Return the [X, Y] coordinate for the center point of the cell that contains the specified text.  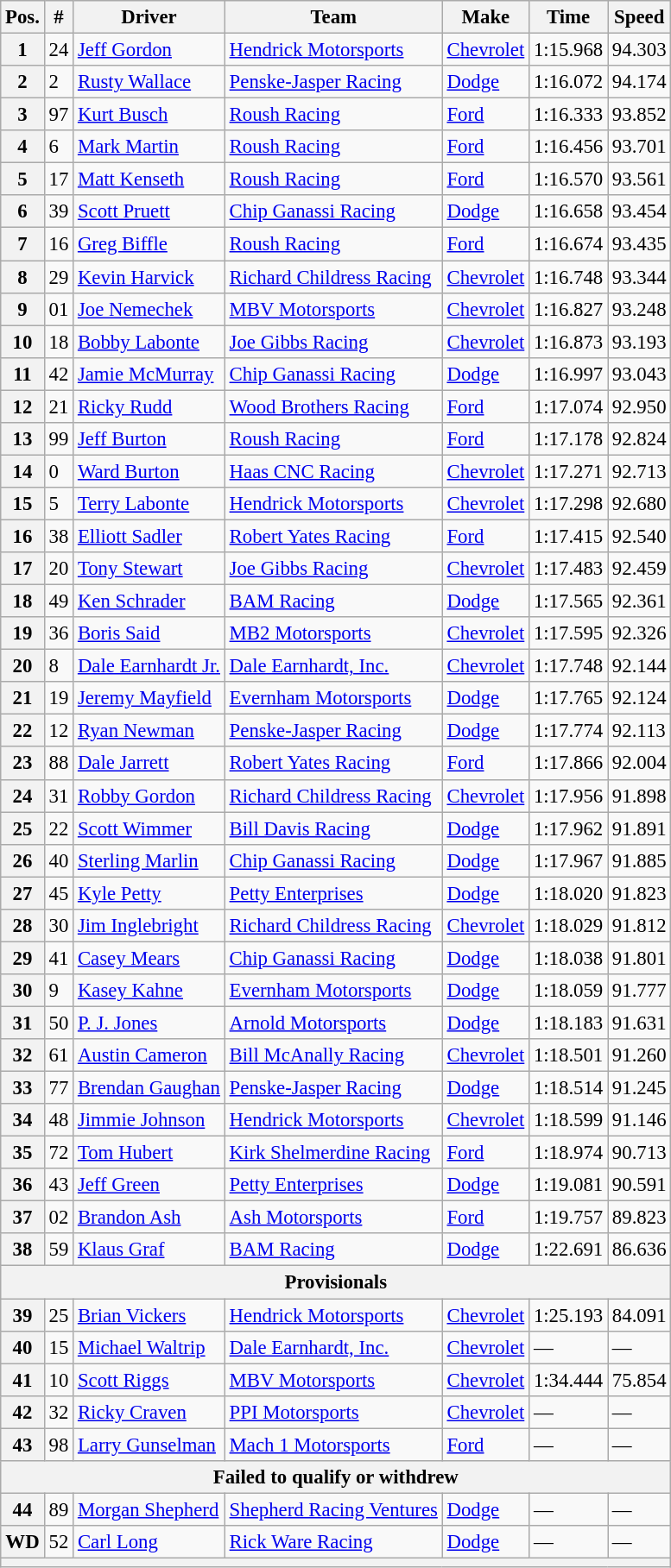
93.193 [639, 342]
Kirk Shelmerdine Racing [333, 1153]
91.631 [639, 1023]
59 [59, 1250]
Haas CNC Racing [333, 471]
91.823 [639, 893]
Bill Davis Racing [333, 828]
92.824 [639, 439]
92.459 [639, 569]
1:17.866 [568, 764]
Rick Ware Racing [333, 1542]
94.303 [639, 50]
Provisionals [336, 1282]
Jim Inglebright [149, 926]
Jeff Gordon [149, 50]
Greg Biffle [149, 244]
Kurt Busch [149, 115]
93.561 [639, 179]
Ricky Craven [149, 1412]
84.091 [639, 1315]
75.854 [639, 1380]
1:16.658 [568, 211]
1:18.038 [568, 958]
93.435 [639, 244]
26 [22, 860]
01 [59, 309]
90.713 [639, 1153]
91.891 [639, 828]
1:18.059 [568, 991]
1:17.298 [568, 504]
72 [59, 1153]
Carl Long [149, 1542]
Morgan Shepherd [149, 1509]
92.326 [639, 633]
52 [59, 1542]
28 [22, 926]
91.146 [639, 1120]
1:16.674 [568, 244]
1:17.483 [568, 569]
45 [59, 893]
1:18.514 [568, 1088]
61 [59, 1055]
1:25.193 [568, 1315]
13 [22, 439]
93.852 [639, 115]
92.361 [639, 601]
1:17.074 [568, 406]
1:18.020 [568, 893]
77 [59, 1088]
1:17.271 [568, 471]
PPI Motorsports [333, 1412]
Jeff Green [149, 1185]
Kasey Kahne [149, 991]
Brian Vickers [149, 1315]
97 [59, 115]
Jamie McMurray [149, 374]
WD [22, 1542]
91.245 [639, 1088]
Terry Labonte [149, 504]
Kevin Harvick [149, 277]
1:18.501 [568, 1055]
91.777 [639, 991]
89.823 [639, 1218]
Jeremy Mayfield [149, 698]
91.898 [639, 796]
88 [59, 764]
MB2 Motorsports [333, 633]
1:17.415 [568, 536]
02 [59, 1218]
1:17.962 [568, 828]
93.248 [639, 309]
37 [22, 1218]
1:16.873 [568, 342]
Scott Pruett [149, 211]
Sterling Marlin [149, 860]
1:17.565 [568, 601]
1:18.974 [568, 1153]
92.144 [639, 666]
Make [485, 17]
92.113 [639, 731]
93.344 [639, 277]
Larry Gunselman [149, 1445]
Jeff Burton [149, 439]
1:19.081 [568, 1185]
1:17.774 [568, 731]
Ricky Rudd [149, 406]
49 [59, 601]
Rusty Wallace [149, 82]
Brendan Gaughan [149, 1088]
1:19.757 [568, 1218]
91.260 [639, 1055]
35 [22, 1153]
1:16.827 [568, 309]
99 [59, 439]
90.591 [639, 1185]
Elliott Sadler [149, 536]
94.174 [639, 82]
1:16.748 [568, 277]
Failed to qualify or withdrew [336, 1477]
1:16.570 [568, 179]
89 [59, 1509]
Ken Schrader [149, 601]
92.004 [639, 764]
Matt Kenseth [149, 179]
Scott Riggs [149, 1380]
Ash Motorsports [333, 1218]
Time [568, 17]
50 [59, 1023]
Ward Burton [149, 471]
Brandon Ash [149, 1218]
Michael Waltrip [149, 1347]
1:16.997 [568, 374]
1:16.333 [568, 115]
Dale Jarrett [149, 764]
93.454 [639, 211]
1:16.072 [568, 82]
Arnold Motorsports [333, 1023]
Driver [149, 17]
Pos. [22, 17]
27 [22, 893]
92.713 [639, 471]
Tony Stewart [149, 569]
33 [22, 1088]
1:16.456 [568, 147]
1:17.956 [568, 796]
92.680 [639, 504]
Team [333, 17]
Dale Earnhardt Jr. [149, 666]
48 [59, 1120]
Wood Brothers Racing [333, 406]
P. J. Jones [149, 1023]
1:17.765 [568, 698]
1:17.748 [568, 666]
Scott Wimmer [149, 828]
Austin Cameron [149, 1055]
0 [59, 471]
23 [22, 764]
Ryan Newman [149, 731]
# [59, 17]
Boris Said [149, 633]
1:17.967 [568, 860]
Mark Martin [149, 147]
1:15.968 [568, 50]
92.540 [639, 536]
1:22.691 [568, 1250]
Robby Gordon [149, 796]
91.812 [639, 926]
3 [22, 115]
Tom Hubert [149, 1153]
1:18.183 [568, 1023]
1:18.029 [568, 926]
Kyle Petty [149, 893]
34 [22, 1120]
Speed [639, 17]
Mach 1 Motorsports [333, 1445]
44 [22, 1509]
Shepherd Racing Ventures [333, 1509]
Bobby Labonte [149, 342]
1:18.599 [568, 1120]
1 [22, 50]
Joe Nemechek [149, 309]
92.950 [639, 406]
11 [22, 374]
1:34.444 [568, 1380]
93.043 [639, 374]
92.124 [639, 698]
Bill McAnally Racing [333, 1055]
Jimmie Johnson [149, 1120]
4 [22, 147]
1:17.595 [568, 633]
Casey Mears [149, 958]
86.636 [639, 1250]
98 [59, 1445]
1:17.178 [568, 439]
91.885 [639, 860]
7 [22, 244]
Klaus Graf [149, 1250]
93.701 [639, 147]
14 [22, 471]
91.801 [639, 958]
